Extract the (x, y) coordinate from the center of the cell holding the provided text.  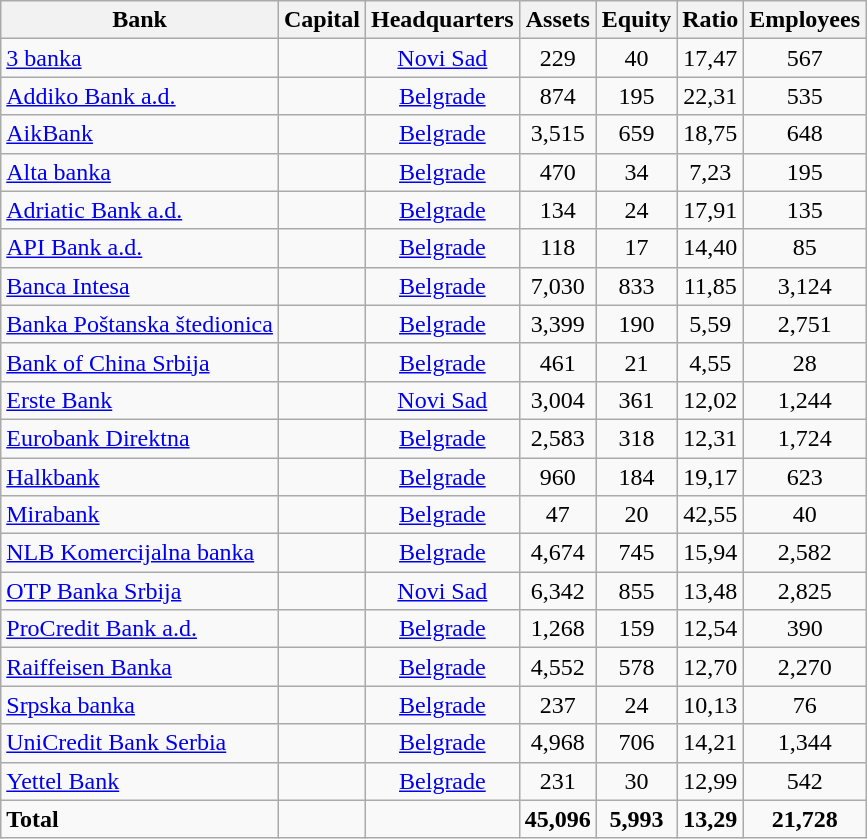
Bank of China Srbija (140, 362)
NLB Komercijalna banka (140, 553)
Yettel Bank (140, 781)
Raiffeisen Banka (140, 667)
231 (558, 781)
17,47 (710, 58)
874 (558, 96)
5,59 (710, 324)
3,515 (558, 134)
14,21 (710, 743)
535 (805, 96)
Srpska banka (140, 705)
648 (805, 134)
623 (805, 477)
470 (558, 172)
159 (636, 629)
Total (140, 819)
Eurobank Direktna (140, 438)
17 (636, 248)
659 (636, 134)
20 (636, 515)
85 (805, 248)
30 (636, 781)
4,968 (558, 743)
10,13 (710, 705)
706 (636, 743)
461 (558, 362)
OTP Banka Srbija (140, 591)
7,23 (710, 172)
3 banka (140, 58)
45,096 (558, 819)
1,724 (805, 438)
12,99 (710, 781)
Capital (322, 20)
21,728 (805, 819)
12,31 (710, 438)
Banka Poštanska štedionica (140, 324)
4,552 (558, 667)
134 (558, 210)
567 (805, 58)
Adriatic Bank a.d. (140, 210)
34 (636, 172)
390 (805, 629)
Employees (805, 20)
11,85 (710, 286)
2,583 (558, 438)
21 (636, 362)
578 (636, 667)
ProCredit Bank a.d. (140, 629)
6,342 (558, 591)
18,75 (710, 134)
15,94 (710, 553)
960 (558, 477)
Halkbank (140, 477)
12,54 (710, 629)
AikBank (140, 134)
4,55 (710, 362)
318 (636, 438)
745 (636, 553)
2,825 (805, 591)
13,29 (710, 819)
76 (805, 705)
API Bank a.d. (140, 248)
47 (558, 515)
184 (636, 477)
2,270 (805, 667)
22,31 (710, 96)
17,91 (710, 210)
3,399 (558, 324)
2,582 (805, 553)
UniCredit Bank Serbia (140, 743)
135 (805, 210)
Mirabank (140, 515)
3,004 (558, 400)
Addiko Bank a.d. (140, 96)
118 (558, 248)
Ratio (710, 20)
Equity (636, 20)
3,124 (805, 286)
5,993 (636, 819)
1,244 (805, 400)
237 (558, 705)
855 (636, 591)
190 (636, 324)
1,344 (805, 743)
Assets (558, 20)
361 (636, 400)
229 (558, 58)
7,030 (558, 286)
12,02 (710, 400)
14,40 (710, 248)
28 (805, 362)
4,674 (558, 553)
833 (636, 286)
13,48 (710, 591)
Banca Intesa (140, 286)
Erste Bank (140, 400)
542 (805, 781)
19,17 (710, 477)
Bank (140, 20)
12,70 (710, 667)
Alta banka (140, 172)
1,268 (558, 629)
Headquarters (443, 20)
42,55 (710, 515)
2,751 (805, 324)
